Provide the [X, Y] coordinate of the cell's center where the given text is located.  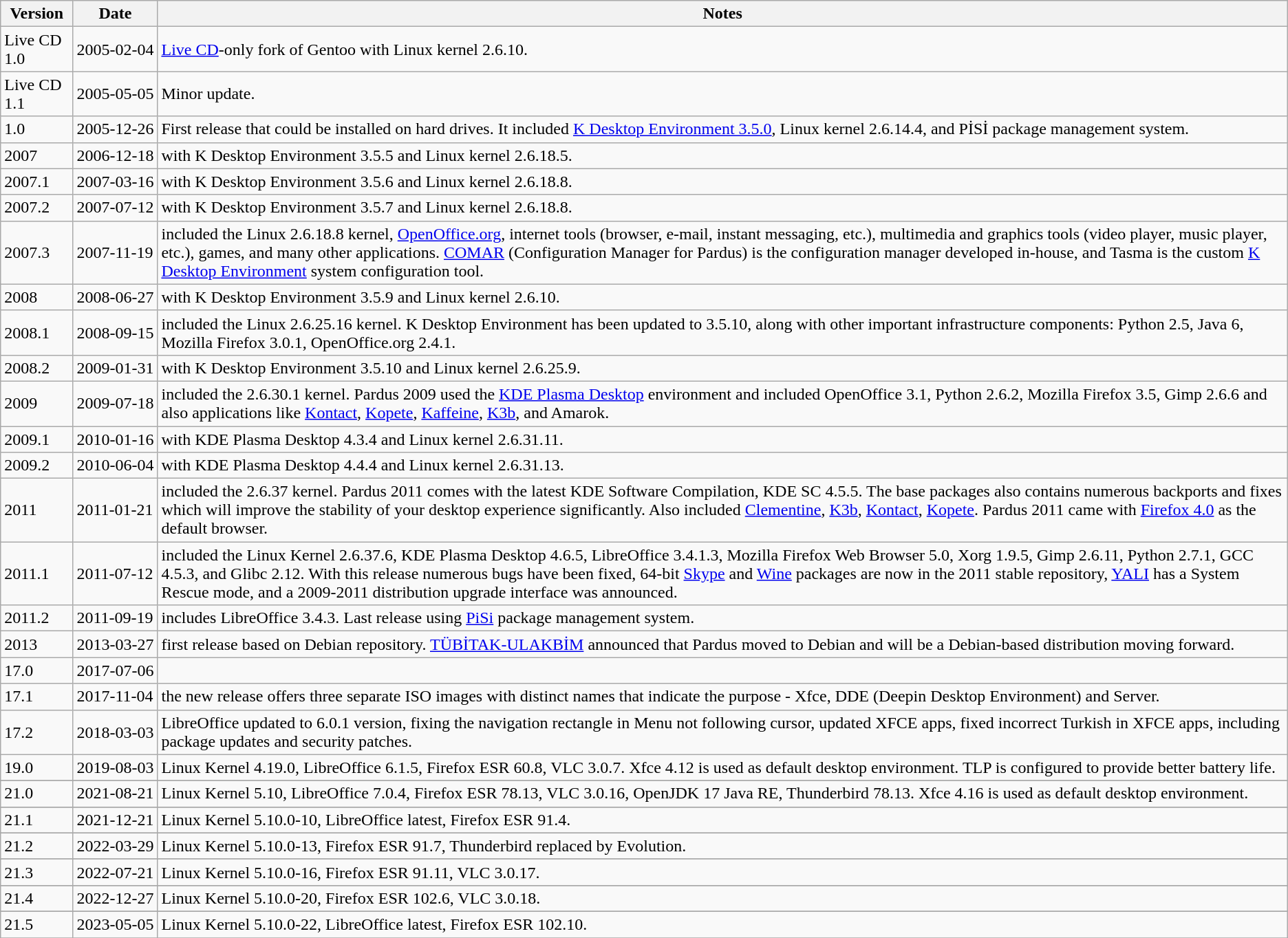
1.0 [37, 129]
19.0 [37, 767]
2018-03-03 [116, 732]
2011-07-12 [116, 574]
2022-03-29 [116, 846]
2009-01-31 [116, 368]
with K Desktop Environment 3.5.5 and Linux kernel 2.6.18.5. [722, 155]
21.2 [37, 846]
2009 [37, 403]
Live CD-only fork of Gentoo with Linux kernel 2.6.10. [722, 50]
2007.3 [37, 252]
2007-11-19 [116, 252]
2019-08-03 [116, 767]
with KDE Plasma Desktop 4.3.4 and Linux kernel 2.6.31.11. [722, 439]
Notes [722, 14]
Live CD 1.1 [37, 94]
Linux Kernel 5.10.0-20, Firefox ESR 102.6, VLC 3.0.18. [722, 898]
21.1 [37, 820]
2011.1 [37, 574]
2009.1 [37, 439]
2021-08-21 [116, 794]
with K Desktop Environment 3.5.10 and Linux kernel 2.6.25.9. [722, 368]
2022-07-21 [116, 872]
2022-12-27 [116, 898]
with K Desktop Environment 3.5.6 and Linux kernel 2.6.18.8. [722, 182]
2013 [37, 644]
Linux Kernel 5.10.0-10, LibreOffice latest, Firefox ESR 91.4. [722, 820]
2009-07-18 [116, 403]
17.2 [37, 732]
21.4 [37, 898]
2007.1 [37, 182]
2011 [37, 510]
Live CD 1.0 [37, 50]
Linux Kernel 5.10.0-13, Firefox ESR 91.7, Thunderbird replaced by Evolution. [722, 846]
2008-09-15 [116, 333]
with KDE Plasma Desktop 4.4.4 and Linux kernel 2.6.31.13. [722, 466]
2005-02-04 [116, 50]
Version [37, 14]
2009.2 [37, 466]
2010-01-16 [116, 439]
2008.1 [37, 333]
2010-06-04 [116, 466]
2006-12-18 [116, 155]
2011-01-21 [116, 510]
17.0 [37, 670]
2011-09-19 [116, 618]
2013-03-27 [116, 644]
17.1 [37, 697]
2007-03-16 [116, 182]
21.0 [37, 794]
2008 [37, 297]
the new release offers three separate ISO images with distinct names that indicate the purpose - Xfce, DDE (Deepin Desktop Environment) and Server. [722, 697]
2017-11-04 [116, 697]
2005-05-05 [116, 94]
Date [116, 14]
2008.2 [37, 368]
2007.2 [37, 208]
2007 [37, 155]
2017-07-06 [116, 670]
2007-07-12 [116, 208]
21.3 [37, 872]
Linux Kernel 5.10.0-16, Firefox ESR 91.11, VLC 3.0.17. [722, 872]
includes LibreOffice 3.4.3. Last release using PiSi package management system. [722, 618]
with K Desktop Environment 3.5.7 and Linux kernel 2.6.18.8. [722, 208]
2005-12-26 [116, 129]
Minor update. [722, 94]
21.5 [37, 924]
2008-06-27 [116, 297]
2023-05-05 [116, 924]
2021-12-21 [116, 820]
Linux Kernel 5.10.0-22, LibreOffice latest, Firefox ESR 102.10. [722, 924]
with K Desktop Environment 3.5.9 and Linux kernel 2.6.10. [722, 297]
2011.2 [37, 618]
